Scan for the cell matching the given text and deliver its (x, y) coordinate at center. 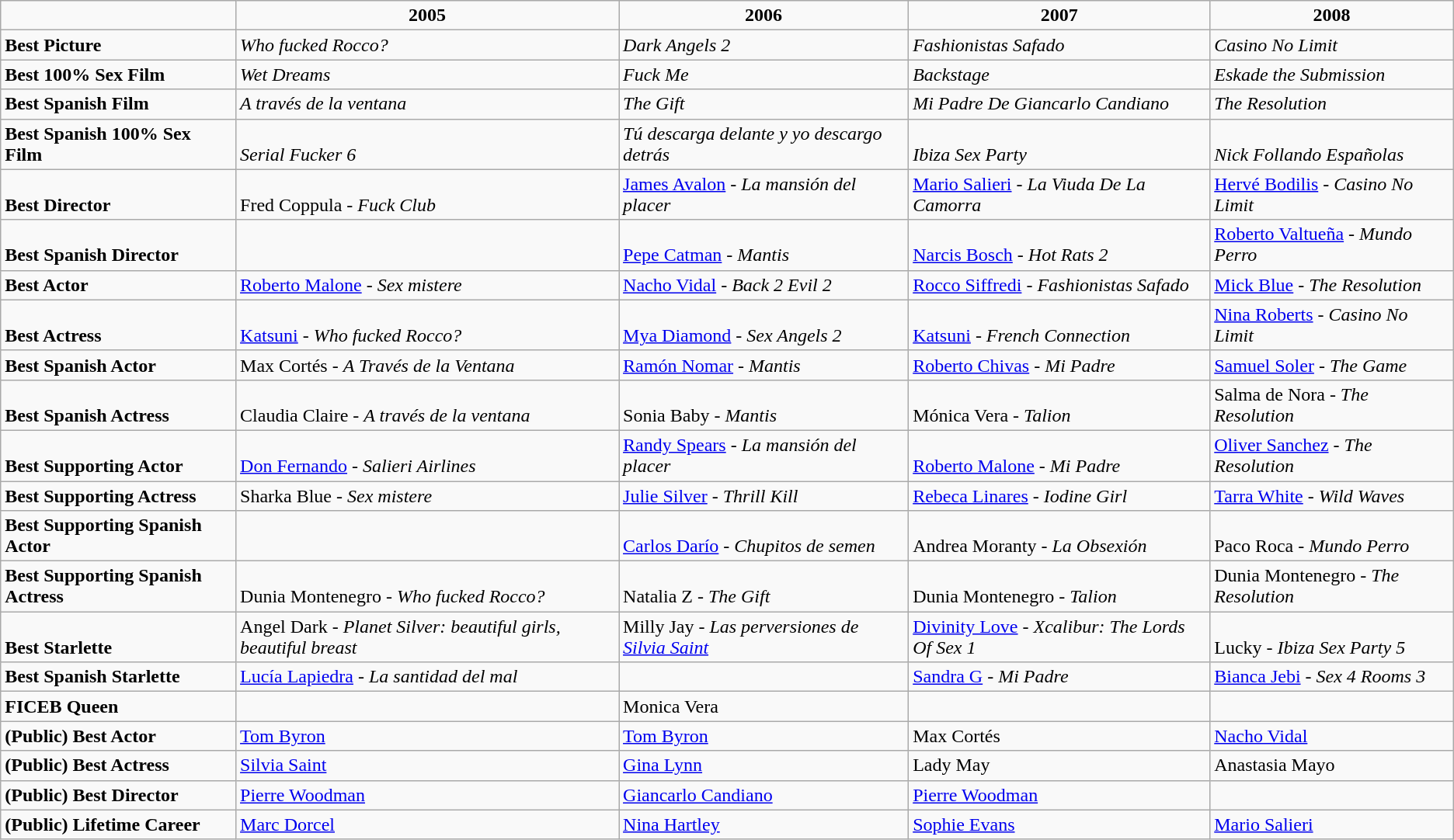
Anastasia Mayo (1332, 765)
Carlos Darío - Chupitos de semen (764, 536)
Nick Follando Españolas (1332, 144)
FICEB Queen (118, 706)
Roberto Chivas - Mi Padre (1059, 365)
Monica Vera (764, 706)
Milly Jay - Las perversiones de Silvia Saint (764, 637)
Gina Lynn (764, 765)
Nacho Vidal - Back 2 Evil 2 (764, 285)
(Public) Best Actress (118, 765)
Sonia Baby - Mantis (764, 405)
Silvia Saint (427, 765)
Best Spanish 100% Sex Film (118, 144)
The Resolution (1332, 104)
Best Actress (118, 325)
Fashionistas Safado (1059, 45)
Claudia Claire - A través de la ventana (427, 405)
Dunia Montenegro - The Resolution (1332, 587)
Sandra G - Mi Padre (1059, 677)
Lucía Lapiedra - La santidad del mal (427, 677)
Fred Coppula - Fuck Club (427, 194)
Best Spanish Starlette (118, 677)
Bianca Jebi - Sex 4 Rooms 3 (1332, 677)
Katsuni - Who fucked Rocco? (427, 325)
Katsuni - French Connection (1059, 325)
Lucky - Ibiza Sex Party 5 (1332, 637)
Mick Blue - The Resolution (1332, 285)
Max Cortés - A Través de la Ventana (427, 365)
Sophie Evans (1059, 824)
A través de la ventana (427, 104)
Narcis Bosch - Hot Rats 2 (1059, 245)
Hervé Bodilis - Casino No Limit (1332, 194)
Who fucked Rocco? (427, 45)
Serial Fucker 6 (427, 144)
Lady May (1059, 765)
(Public) Best Director (118, 795)
Nacho Vidal (1332, 736)
Rocco Siffredi - Fashionistas Safado (1059, 285)
Mi Padre De Giancarlo Candiano (1059, 104)
Paco Roca - Mundo Perro (1332, 536)
Mario Salieri - La Viuda De La Camorra (1059, 194)
Dunia Montenegro - Talion (1059, 587)
Roberto Malone - Mi Padre (1059, 455)
Ibiza Sex Party (1059, 144)
Angel Dark - Planet Silver: beautiful girls, beautiful breast (427, 637)
Fuck Me (764, 75)
Best Picture (118, 45)
Max Cortés (1059, 736)
Ramón Nomar - Mantis (764, 365)
Wet Dreams (427, 75)
Julie Silver - Thrill Kill (764, 496)
2005 (427, 16)
Best Supporting Actor (118, 455)
Salma de Nora - The Resolution (1332, 405)
Natalia Z - The Gift (764, 587)
(Public) Lifetime Career (118, 824)
Giancarlo Candiano (764, 795)
2008 (1332, 16)
Mya Diamond - Sex Angels 2 (764, 325)
Roberto Valtueña - Mundo Perro (1332, 245)
Best 100% Sex Film (118, 75)
Dark Angels 2 (764, 45)
Don Fernando - Salieri Airlines (427, 455)
Mario Salieri (1332, 824)
Divinity Love - Xcalibur: The Lords Of Sex 1 (1059, 637)
Dunia Montenegro - Who fucked Rocco? (427, 587)
Tarra White - Wild Waves (1332, 496)
Eskade the Submission (1332, 75)
Backstage (1059, 75)
Best Starlette (118, 637)
Rebeca Linares - Iodine Girl (1059, 496)
Mónica Vera - Talion (1059, 405)
(Public) Best Actor (118, 736)
Best Spanish Director (118, 245)
Oliver Sanchez - The Resolution (1332, 455)
Best Supporting Spanish Actress (118, 587)
2006 (764, 16)
Sharka Blue - Sex mistere (427, 496)
2007 (1059, 16)
Andrea Moranty - La Obsexión (1059, 536)
Casino No Limit (1332, 45)
Pepe Catman - Mantis (764, 245)
Best Spanish Actor (118, 365)
Best Spanish Film (118, 104)
Best Spanish Actress (118, 405)
Best Actor (118, 285)
Samuel Soler - The Game (1332, 365)
Tú descarga delante y yo descargo detrás (764, 144)
Best Director (118, 194)
James Avalon - La mansión del placer (764, 194)
Best Supporting Actress (118, 496)
Randy Spears - La mansión del placer (764, 455)
The Gift (764, 104)
Best Supporting Spanish Actor (118, 536)
Nina Roberts - Casino No Limit (1332, 325)
Nina Hartley (764, 824)
Marc Dorcel (427, 824)
Roberto Malone - Sex mistere (427, 285)
